Locate the cell with the specified text and output its (X, Y) center coordinate. 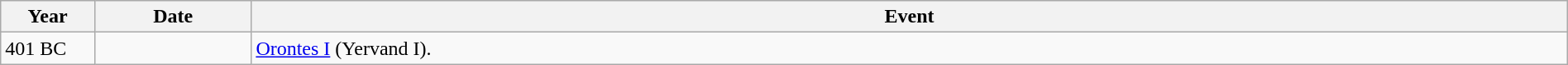
Date (172, 17)
Year (48, 17)
Orontes I (Yervand I). (910, 48)
Event (910, 17)
401 BC (48, 48)
